Find where the given text appears and provide that cell's center as (X, Y) coordinate. 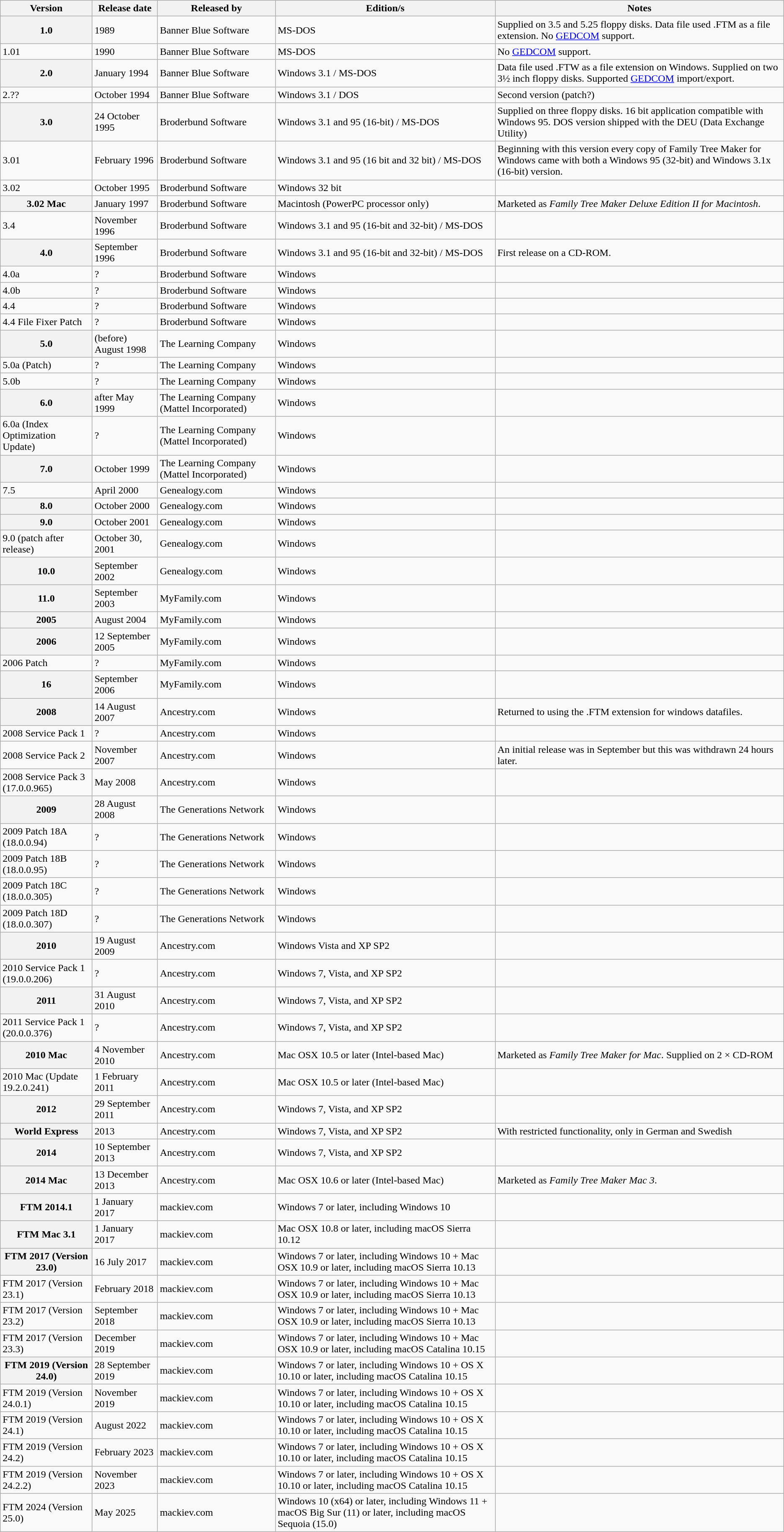
FTM 2019 (Version 24.1) (46, 1425)
3.02 Mac (46, 204)
February 1996 (125, 160)
World Express (46, 1131)
Released by (216, 8)
10.0 (46, 571)
Version (46, 8)
October 1999 (125, 468)
November 2023 (125, 1480)
September 2003 (125, 598)
28 September 2019 (125, 1371)
Marketed as Family Tree Maker Mac 3. (639, 1180)
2.0 (46, 73)
With restricted functionality, only in German and Swedish (639, 1131)
Windows 10 (x64) or later, including Windows 11 + macOS Big Sur (11) or later, including macOS Sequoia (15.0) (385, 1513)
9.0 (46, 522)
1989 (125, 30)
16 (46, 685)
September 2002 (125, 571)
4 November 2010 (125, 1055)
Windows 7 or later, including Windows 10 + Mac OSX 10.9 or later, including macOS Catalina 10.15 (385, 1343)
8.0 (46, 506)
2006 (46, 641)
FTM 2017 (Version 23.0) (46, 1262)
Edition/s (385, 8)
January 1997 (125, 204)
May 2025 (125, 1513)
No GEDCOM support. (639, 52)
16 July 2017 (125, 1262)
28 August 2008 (125, 809)
October 30, 2001 (125, 544)
10 September 2013 (125, 1153)
2010 (46, 946)
November 2019 (125, 1398)
Marketed as Family Tree Maker for Mac. Supplied on 2 × CD-ROM (639, 1055)
November 2007 (125, 755)
October 1995 (125, 188)
2014 (46, 1153)
February 2023 (125, 1452)
Second version (patch?) (639, 95)
2005 (46, 620)
September 1996 (125, 252)
FTM 2024 (Version 25.0) (46, 1513)
9.0 (patch after release) (46, 544)
2011 (46, 1000)
FTM 2019 (Version 24.2) (46, 1452)
3.0 (46, 122)
FTM 2019 (Version 24.0) (46, 1371)
7.0 (46, 468)
December 2019 (125, 1343)
FTM Mac 3.1 (46, 1234)
4.4 File Fixer Patch (46, 322)
2009 Patch 18C (18.0.0.305) (46, 891)
2008 (46, 712)
11.0 (46, 598)
3.4 (46, 225)
(before) August 1998 (125, 344)
6.0 (46, 403)
April 2000 (125, 490)
Windows 3.1 / DOS (385, 95)
5.0b (46, 381)
May 2008 (125, 783)
2008 Service Pack 3 (17.0.0.965) (46, 783)
FTM 2017 (Version 23.1) (46, 1289)
August 2004 (125, 620)
3.02 (46, 188)
2009 Patch 18A (18.0.0.94) (46, 837)
Windows 32 bit (385, 188)
19 August 2009 (125, 946)
FTM 2017 (Version 23.3) (46, 1343)
13 December 2013 (125, 1180)
September 2006 (125, 685)
First release on a CD-ROM. (639, 252)
FTM 2019 (Version 24.0.1) (46, 1398)
September 2018 (125, 1316)
Windows 7 or later, including Windows 10 (385, 1207)
6.0a (Index Optimization Update) (46, 436)
Notes (639, 8)
24 October 1995 (125, 122)
31 August 2010 (125, 1000)
2013 (125, 1131)
Release date (125, 8)
4.0b (46, 290)
February 2018 (125, 1289)
Data file used .FTW as a file extension on Windows. Supplied on two 3½ inch floppy disks. Supported GEDCOM import/export. (639, 73)
January 1994 (125, 73)
2006 Patch (46, 663)
1.01 (46, 52)
2.?? (46, 95)
Supplied on three floppy disks. 16 bit application compatible with Windows 95. DOS version shipped with the DEU (Data Exchange Utility) (639, 122)
29 September 2011 (125, 1109)
5.0a (Patch) (46, 365)
2010 Service Pack 1 (19.0.0.206) (46, 973)
Windows 3.1 / MS-DOS (385, 73)
FTM 2014.1 (46, 1207)
12 September 2005 (125, 641)
5.0 (46, 344)
Supplied on 3.5 and 5.25 floppy disks. Data file used .FTM as a file extension. No GEDCOM support. (639, 30)
4.0a (46, 274)
Mac OSX 10.6 or later (Intel-based Mac) (385, 1180)
2010 Mac (Update 19.2.0.241) (46, 1082)
4.4 (46, 306)
7.5 (46, 490)
2011 Service Pack 1 (20.0.0.376) (46, 1027)
1.0 (46, 30)
November 1996 (125, 225)
4.0 (46, 252)
2009 Patch 18B (18.0.0.95) (46, 864)
14 August 2007 (125, 712)
2008 Service Pack 1 (46, 734)
Macintosh (PowerPC processor only) (385, 204)
1 February 2011 (125, 1082)
2014 Mac (46, 1180)
2008 Service Pack 2 (46, 755)
FTM 2019 (Version 24.2.2) (46, 1480)
Marketed as Family Tree Maker Deluxe Edition II for Macintosh. (639, 204)
Windows 3.1 and 95 (16 bit and 32 bit) / MS-DOS (385, 160)
after May 1999 (125, 403)
1990 (125, 52)
Returned to using the .FTM extension for windows datafiles. (639, 712)
2009 (46, 809)
Mac OSX 10.8 or later, including macOS Sierra 10.12 (385, 1234)
2012 (46, 1109)
October 2000 (125, 506)
October 1994 (125, 95)
2009 Patch 18D (18.0.0.307) (46, 918)
Windows Vista and XP SP2 (385, 946)
Beginning with this version every copy of Family Tree Maker for Windows came with both a Windows 95 (32-bit) and Windows 3.1x (16-bit) version. (639, 160)
Windows 3.1 and 95 (16-bit) / MS-DOS (385, 122)
An initial release was in September but this was withdrawn 24 hours later. (639, 755)
3.01 (46, 160)
August 2022 (125, 1425)
FTM 2017 (Version 23.2) (46, 1316)
October 2001 (125, 522)
2010 Mac (46, 1055)
